Scan for the cell matching the given text and deliver its (x, y) coordinate at center. 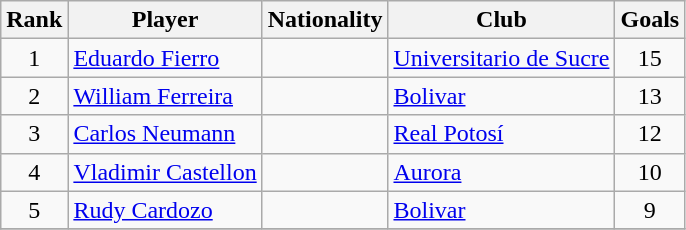
9 (650, 210)
Rank (34, 20)
15 (650, 58)
Club (502, 20)
Player (165, 20)
3 (34, 134)
4 (34, 172)
Eduardo Fierro (165, 58)
William Ferreira (165, 96)
2 (34, 96)
Rudy Cardozo (165, 210)
10 (650, 172)
Carlos Neumann (165, 134)
Nationality (325, 20)
Vladimir Castellon (165, 172)
Goals (650, 20)
5 (34, 210)
13 (650, 96)
Real Potosí (502, 134)
12 (650, 134)
1 (34, 58)
Aurora (502, 172)
Universitario de Sucre (502, 58)
